Provide the [X, Y] coordinate of the cell's center where the given text is located.  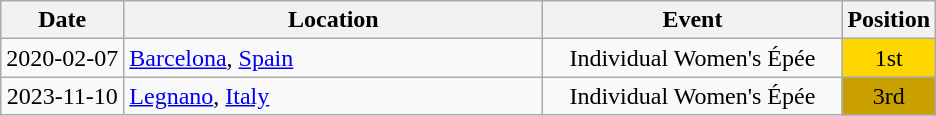
Location [334, 20]
2020-02-07 [62, 58]
Legnano, Italy [334, 96]
1st [889, 58]
2023-11-10 [62, 96]
3rd [889, 96]
Position [889, 20]
Event [692, 20]
Date [62, 20]
Barcelona, Spain [334, 58]
